Find where the given text appears and provide that cell's center as (x, y) coordinate. 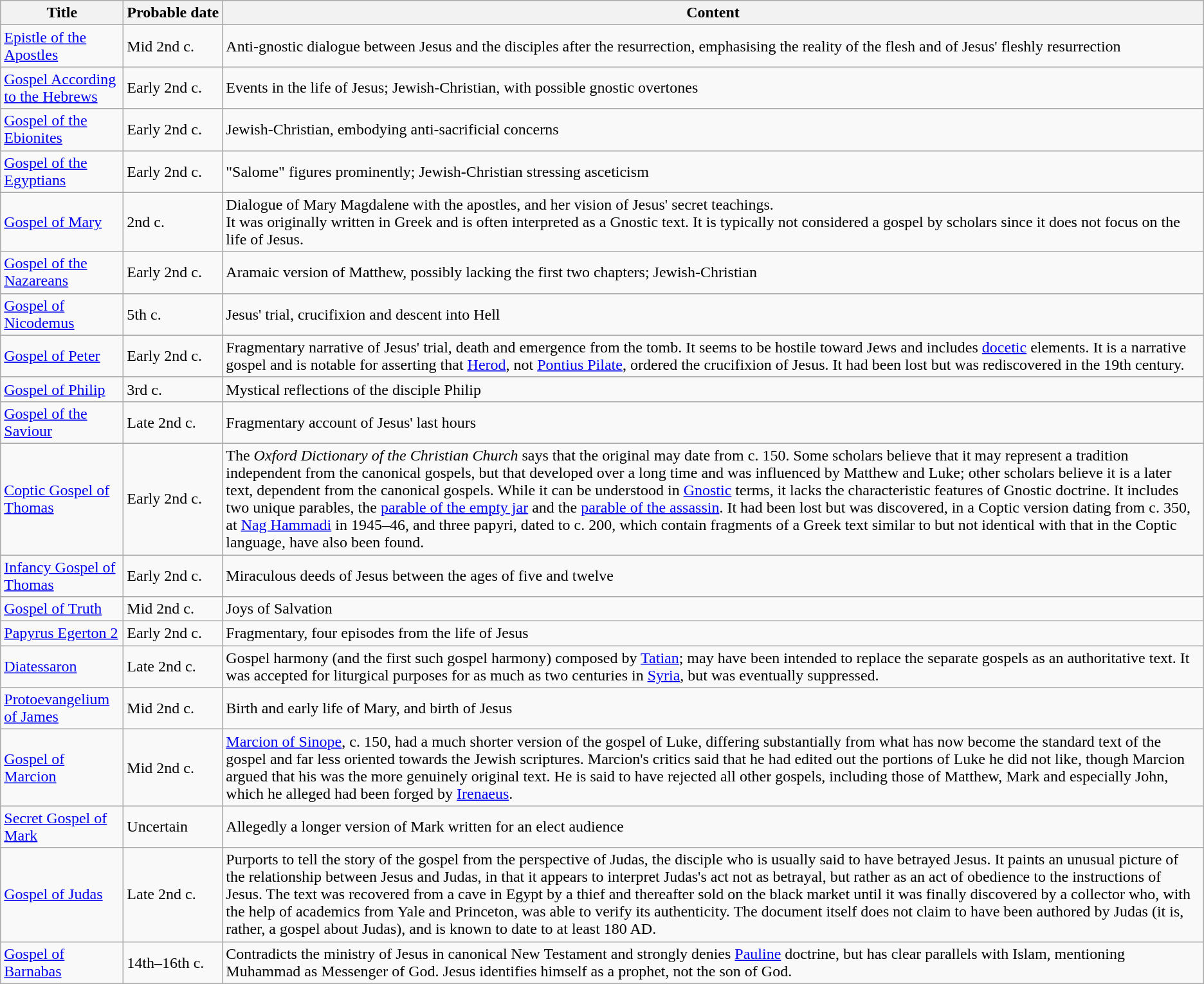
Gospel of Mary (62, 222)
2nd c. (173, 222)
Gospel of the Nazareans (62, 273)
Joys of Salvation (713, 609)
Fragmentary account of Jesus' last hours (713, 422)
Epistle of the Apostles (62, 46)
Gospel of Nicodemus (62, 314)
Jesus' trial, crucifixion and descent into Hell (713, 314)
Aramaic version of Matthew, possibly lacking the first two chapters; Jewish-Christian (713, 273)
Gospel of the Egyptians (62, 171)
Miraculous deeds of Jesus between the ages of five and twelve (713, 575)
Allegedly a longer version of Mark written for an elect audience (713, 827)
Anti-gnostic dialogue between Jesus and the disciples after the resurrection, emphasising the reality of the flesh and of Jesus' fleshly resurrection (713, 46)
Gospel of Barnabas (62, 962)
Gospel of Marcion (62, 768)
Coptic Gospel of Thomas (62, 499)
Gospel of Judas (62, 895)
5th c. (173, 314)
Gospel of the Ebionites (62, 130)
3rd c. (173, 389)
Gospel of Truth (62, 609)
Gospel of Peter (62, 356)
Gospel of Philip (62, 389)
Events in the life of Jesus; Jewish-Christian, with possible gnostic overtones (713, 87)
"Salome" figures prominently; Jewish-Christian stressing asceticism (713, 171)
Mystical reflections of the disciple Philip (713, 389)
Secret Gospel of Mark (62, 827)
Gospel of the Saviour (62, 422)
Infancy Gospel of Thomas (62, 575)
Protoevangelium of James (62, 709)
Content (713, 13)
Title (62, 13)
Fragmentary, four episodes from the life of Jesus (713, 633)
Papyrus Egerton 2 (62, 633)
Gospel According to the Hebrews (62, 87)
Uncertain (173, 827)
Diatessaron (62, 666)
Jewish-Christian, embodying anti-sacrificial concerns (713, 130)
Birth and early life of Mary, and birth of Jesus (713, 709)
14th–16th c. (173, 962)
Probable date (173, 13)
